Return the [x, y] coordinate for the center point of the cell that contains the specified text.  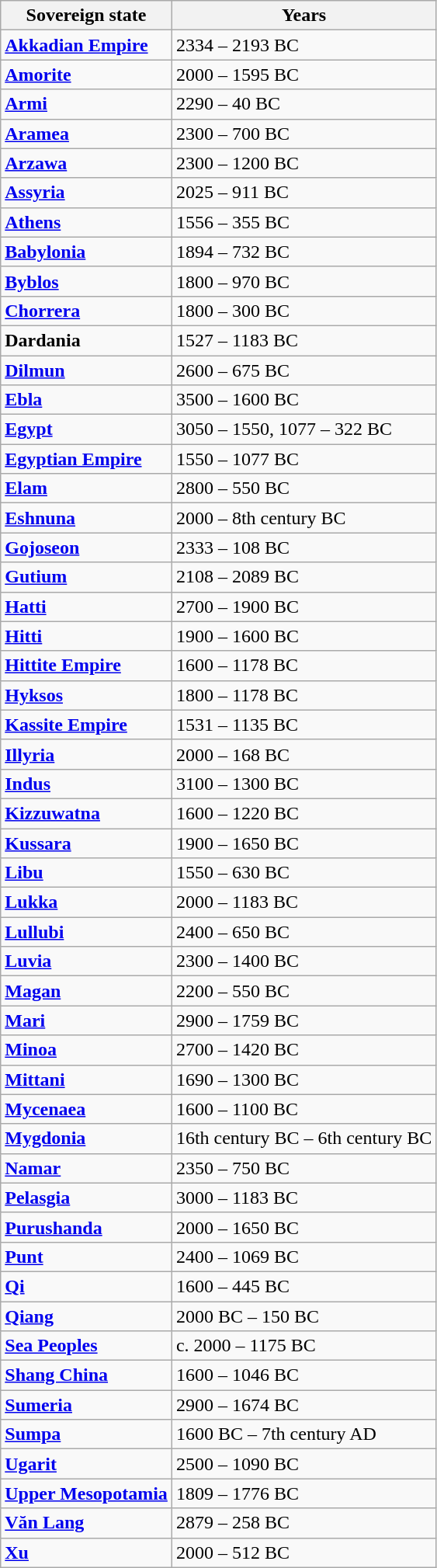
2400 – 650 BC [303, 932]
c. 2000 – 1175 BC [303, 1346]
Aramea [87, 134]
Minoa [87, 1050]
Hatti [87, 607]
2300 – 700 BC [303, 134]
2000 BC – 150 BC [303, 1316]
3050 – 1550, 1077 – 322 BC [303, 429]
1900 – 1650 BC [303, 843]
Babylonia [87, 252]
Elam [87, 488]
Byblos [87, 281]
1600 – 1178 BC [303, 666]
Gutium [87, 577]
1690 – 1300 BC [303, 1080]
Gojoseon [87, 548]
1894 – 732 BC [303, 252]
2025 – 911 BC [303, 193]
Shang China [87, 1375]
1556 – 355 BC [303, 222]
Libu [87, 873]
2290 – 40 BC [303, 104]
Chorrera [87, 311]
Punt [87, 1257]
2000 – 168 BC [303, 754]
Mari [87, 1020]
3100 – 1300 BC [303, 784]
1800 – 970 BC [303, 281]
Amorite [87, 75]
Pelasgia [87, 1198]
2800 – 550 BC [303, 488]
2000 – 1650 BC [303, 1227]
Ugarit [87, 1464]
1600 – 1046 BC [303, 1375]
2200 – 550 BC [303, 991]
3500 – 1600 BC [303, 400]
Xu [87, 1552]
Arzawa [87, 163]
Egyptian Empire [87, 459]
2300 – 1400 BC [303, 961]
1531 – 1135 BC [303, 725]
16th century BC – 6th century BC [303, 1139]
Hitti [87, 636]
1600 BC – 7th century AD [303, 1434]
1900 – 1600 BC [303, 636]
Athens [87, 222]
Indus [87, 784]
1800 – 1178 BC [303, 695]
2900 – 1674 BC [303, 1405]
Magan [87, 991]
Kassite Empire [87, 725]
Mittani [87, 1080]
Eshnuna [87, 518]
Dardania [87, 340]
2108 – 2089 BC [303, 577]
Hittite Empire [87, 666]
2000 – 8th century BC [303, 518]
2333 – 108 BC [303, 548]
2334 – 2193 BC [303, 45]
2400 – 1069 BC [303, 1257]
Dilmun [87, 370]
2000 – 1183 BC [303, 902]
Akkadian Empire [87, 45]
Kussara [87, 843]
2350 – 750 BC [303, 1168]
Armi [87, 104]
Ebla [87, 400]
Văn Lang [87, 1523]
2700 – 1900 BC [303, 607]
Sumeria [87, 1405]
Sovereign state [87, 16]
Mycenaea [87, 1109]
Sumpa [87, 1434]
2900 – 1759 BC [303, 1020]
Kizzuwatna [87, 813]
Sea Peoples [87, 1346]
Mygdonia [87, 1139]
2000 – 512 BC [303, 1552]
Namar [87, 1168]
3000 – 1183 BC [303, 1198]
Hyksos [87, 695]
1550 – 1077 BC [303, 459]
Upper Mesopotamia [87, 1493]
1550 – 630 BC [303, 873]
Qiang [87, 1316]
2879 – 258 BC [303, 1523]
Lullubi [87, 932]
Qi [87, 1286]
1600 – 1220 BC [303, 813]
2500 – 1090 BC [303, 1464]
2300 – 1200 BC [303, 163]
2700 – 1420 BC [303, 1050]
Luvia [87, 961]
2600 – 675 BC [303, 370]
Illyria [87, 754]
1600 – 445 BC [303, 1286]
Purushanda [87, 1227]
1800 – 300 BC [303, 311]
Lukka [87, 902]
1600 – 1100 BC [303, 1109]
1809 – 1776 BC [303, 1493]
1527 – 1183 BC [303, 340]
Years [303, 16]
Egypt [87, 429]
Assyria [87, 193]
2000 – 1595 BC [303, 75]
